Return the (X, Y) coordinate for the center point of the cell that contains the specified text.  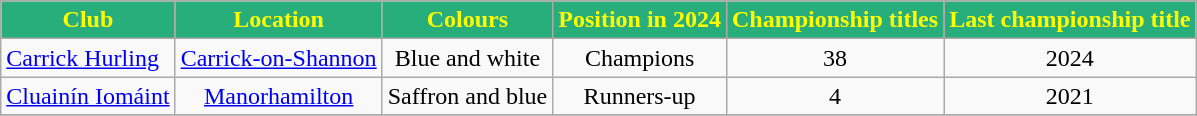
Last championship title (1070, 20)
Manorhamilton (278, 96)
Runners-up (640, 96)
38 (834, 58)
Colours (468, 20)
4 (834, 96)
Cluainín Iomáint (88, 96)
Carrick-on-Shannon (278, 58)
2024 (1070, 58)
2021 (1070, 96)
Champions (640, 58)
Location (278, 20)
Club (88, 20)
Carrick Hurling (88, 58)
Championship titles (834, 20)
Blue and white (468, 58)
Saffron and blue (468, 96)
Position in 2024 (640, 20)
